Locate the cell with the specified text and output its [X, Y] center coordinate. 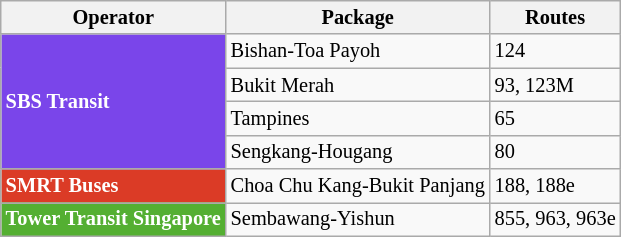
188, 188e [556, 186]
Sengkang-Hougang [358, 152]
Operator [114, 17]
Bishan-Toa Payoh [358, 51]
Tower Transit Singapore [114, 219]
65 [556, 118]
Routes [556, 17]
Sembawang-Yishun [358, 219]
80 [556, 152]
855, 963, 963e [556, 219]
93, 123M [556, 85]
124 [556, 51]
Tampines [358, 118]
SBS Transit [114, 102]
Package [358, 17]
Choa Chu Kang-Bukit Panjang [358, 186]
Bukit Merah [358, 85]
SMRT Buses [114, 186]
